Locate the cell with the specified text and output its [x, y] center coordinate. 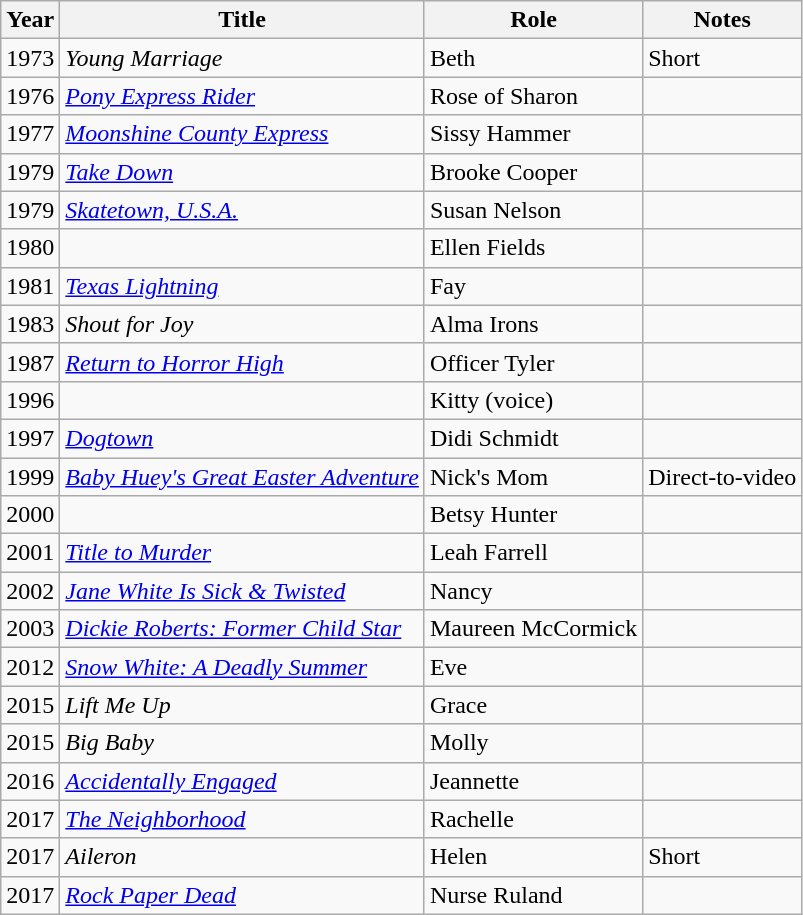
Baby Huey's Great Easter Adventure [242, 477]
Rachelle [533, 819]
Nurse Ruland [533, 895]
Lift Me Up [242, 705]
Year [30, 20]
Rock Paper Dead [242, 895]
1987 [30, 362]
Skatetown, U.S.A. [242, 210]
Rose of Sharon [533, 96]
Moonshine County Express [242, 134]
Beth [533, 58]
Nancy [533, 591]
Title [242, 20]
Molly [533, 743]
Eve [533, 667]
Jeannette [533, 781]
Ellen Fields [533, 248]
Notes [722, 20]
Return to Horror High [242, 362]
Kitty (voice) [533, 400]
Direct-to-video [722, 477]
Pony Express Rider [242, 96]
1976 [30, 96]
1973 [30, 58]
Sissy Hammer [533, 134]
2001 [30, 553]
The Neighborhood [242, 819]
1983 [30, 324]
Snow White: A Deadly Summer [242, 667]
2016 [30, 781]
Officer Tyler [533, 362]
Aileron [242, 857]
Brooke Cooper [533, 172]
2000 [30, 515]
2003 [30, 629]
Accidentally Engaged [242, 781]
Nick's Mom [533, 477]
1996 [30, 400]
1980 [30, 248]
Role [533, 20]
Title to Murder [242, 553]
Helen [533, 857]
2002 [30, 591]
Big Baby [242, 743]
Fay [533, 286]
Maureen McCormick [533, 629]
Texas Lightning [242, 286]
2012 [30, 667]
1977 [30, 134]
Didi Schmidt [533, 438]
Dogtown [242, 438]
Betsy Hunter [533, 515]
1981 [30, 286]
Grace [533, 705]
1997 [30, 438]
Alma Irons [533, 324]
Shout for Joy [242, 324]
Dickie Roberts: Former Child Star [242, 629]
1999 [30, 477]
Take Down [242, 172]
Susan Nelson [533, 210]
Jane White Is Sick & Twisted [242, 591]
Leah Farrell [533, 553]
Young Marriage [242, 58]
